Find where the given text appears and provide that cell's center as (X, Y) coordinate. 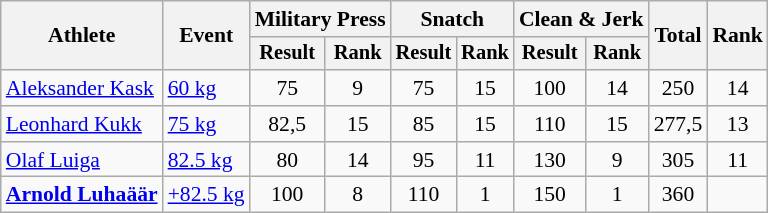
60 kg (206, 88)
Athlete (82, 36)
360 (678, 195)
Aleksander Kask (82, 88)
Snatch (452, 19)
85 (424, 124)
Leonhard Kukk (82, 124)
Total (678, 36)
95 (424, 160)
75 kg (206, 124)
Arnold Luhaäär (82, 195)
150 (550, 195)
8 (358, 195)
Event (206, 36)
13 (738, 124)
130 (550, 160)
80 (288, 160)
Olaf Luiga (82, 160)
Military Press (320, 19)
Clean & Jerk (582, 19)
82,5 (288, 124)
+82.5 kg (206, 195)
305 (678, 160)
250 (678, 88)
82.5 kg (206, 160)
277,5 (678, 124)
